Return (X, Y) of the center of cell containing provided text 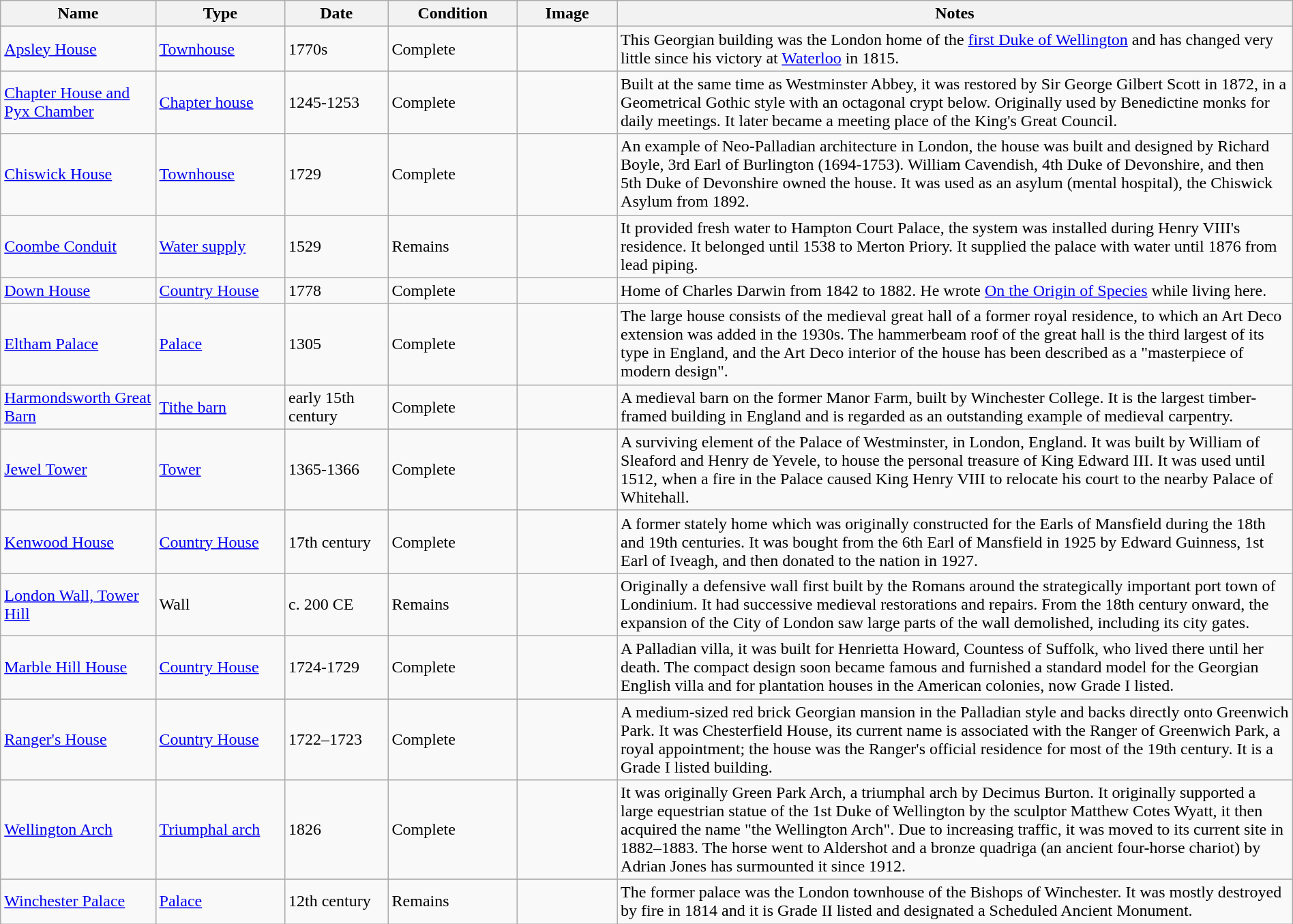
Notes (955, 14)
Name (78, 14)
1826 (337, 830)
Coombe Conduit (78, 246)
Type (220, 14)
Apsley House (78, 49)
Home of Charles Darwin from 1842 to 1882. He wrote On the Origin of Species while living here. (955, 290)
1305 (337, 344)
Down House (78, 290)
1529 (337, 246)
1722–1723 (337, 739)
Tithe barn (220, 406)
1778 (337, 290)
Harmondsworth Great Barn (78, 406)
Triumphal arch (220, 830)
Jewel Tower (78, 469)
Image (567, 14)
Chapter house (220, 102)
Tower (220, 469)
1245-1253 (337, 102)
Eltham Palace (78, 344)
Kenwood House (78, 541)
Ranger's House (78, 739)
Condition (453, 14)
1729 (337, 175)
Marble Hill House (78, 667)
early 15th century (337, 406)
17th century (337, 541)
Chiswick House (78, 175)
London Wall, Tower Hill (78, 604)
12th century (337, 901)
1724-1729 (337, 667)
1770s (337, 49)
Water supply (220, 246)
Winchester Palace (78, 901)
This Georgian building was the London home of the first Duke of Wellington and has changed very little since his victory at Waterloo in 1815. (955, 49)
Date (337, 14)
Chapter House and Pyx Chamber (78, 102)
Wall (220, 604)
1365-1366 (337, 469)
Wellington Arch (78, 830)
c. 200 CE (337, 604)
